Locate the cell with the specified text and output its (x, y) center coordinate. 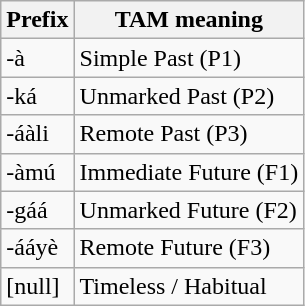
Remote Future (F3) (189, 248)
Remote Past (P3) (189, 134)
Prefix (38, 20)
Unmarked Past (P2) (189, 96)
Unmarked Future (F2) (189, 210)
TAM meaning (189, 20)
-à (38, 58)
-àmú (38, 172)
Immediate Future (F1) (189, 172)
Timeless / Habitual (189, 286)
[null] (38, 286)
-áàli (38, 134)
-ááyè (38, 248)
Simple Past (P1) (189, 58)
-gáá (38, 210)
-ká (38, 96)
